Return (x, y) of the center of cell containing provided text 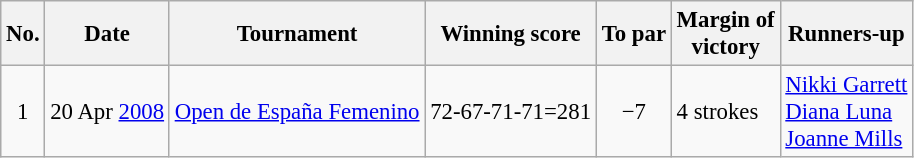
Margin ofvictory (726, 34)
Nikki Garrett Diana Luna Joanne Mills (846, 112)
Open de España Femenino (296, 112)
72-67-71-71=281 (511, 112)
To par (634, 34)
Tournament (296, 34)
Runners-up (846, 34)
−7 (634, 112)
20 Apr 2008 (107, 112)
4 strokes (726, 112)
No. (23, 34)
Date (107, 34)
Winning score (511, 34)
1 (23, 112)
